Extract the (x, y) coordinate from the center of the cell holding the provided text.  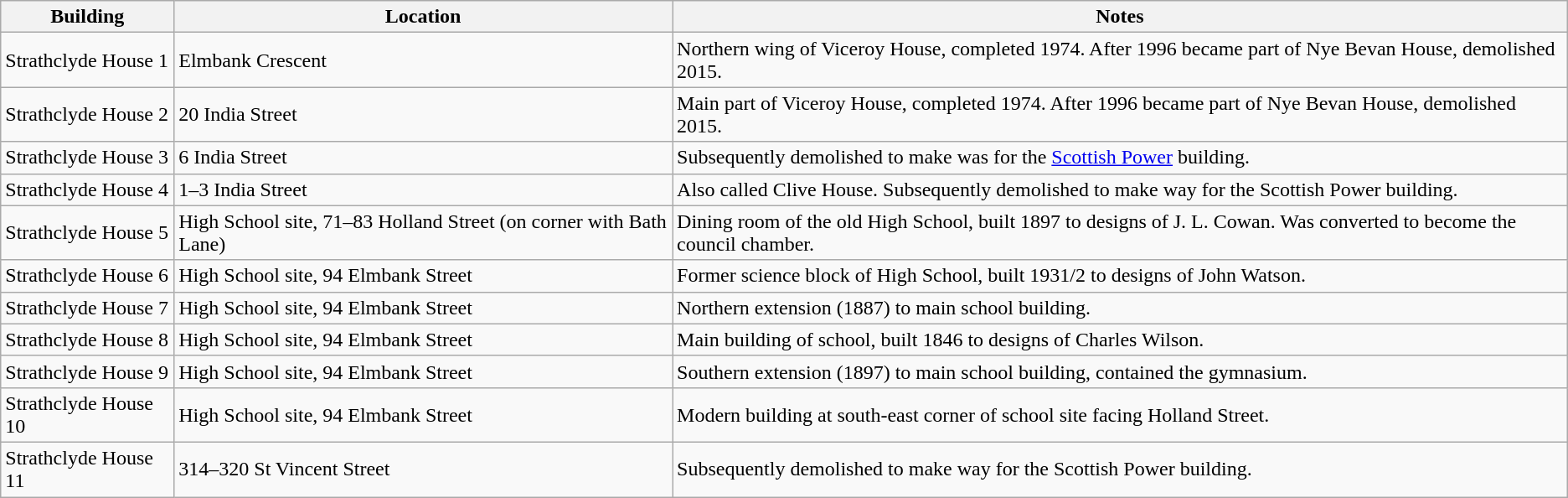
Main building of school, built 1846 to designs of Charles Wilson. (1121, 340)
Former science block of High School, built 1931/2 to designs of John Watson. (1121, 276)
Notes (1121, 17)
Subsequently demolished to make was for the Scottish Power building. (1121, 158)
Strathclyde House 5 (87, 233)
Strathclyde House 7 (87, 308)
High School site, 71–83 Holland Street (on corner with Bath Lane) (424, 233)
Elmbank Crescent (424, 60)
Subsequently demolished to make way for the Scottish Power building. (1121, 469)
Strathclyde House 4 (87, 189)
Strathclyde House 6 (87, 276)
Strathclyde House 9 (87, 371)
Modern building at south-east corner of school site facing Holland Street. (1121, 414)
Northern wing of Viceroy House, completed 1974. After 1996 became part of Nye Bevan House, demolished 2015. (1121, 60)
Building (87, 17)
Main part of Viceroy House, completed 1974. After 1996 became part of Nye Bevan House, demolished 2015. (1121, 114)
Strathclyde House 10 (87, 414)
314–320 St Vincent Street (424, 469)
20 India Street (424, 114)
Strathclyde House 2 (87, 114)
6 India Street (424, 158)
1–3 India Street (424, 189)
Dining room of the old High School, built 1897 to designs of J. L. Cowan. Was converted to become the council chamber. (1121, 233)
Strathclyde House 3 (87, 158)
Strathclyde House 1 (87, 60)
Also called Clive House. Subsequently demolished to make way for the Scottish Power building. (1121, 189)
Strathclyde House 11 (87, 469)
Strathclyde House 8 (87, 340)
Northern extension (1887) to main school building. (1121, 308)
Location (424, 17)
Southern extension (1897) to main school building, contained the gymnasium. (1121, 371)
